Extract the (X, Y) coordinate from the center of the cell holding the provided text.  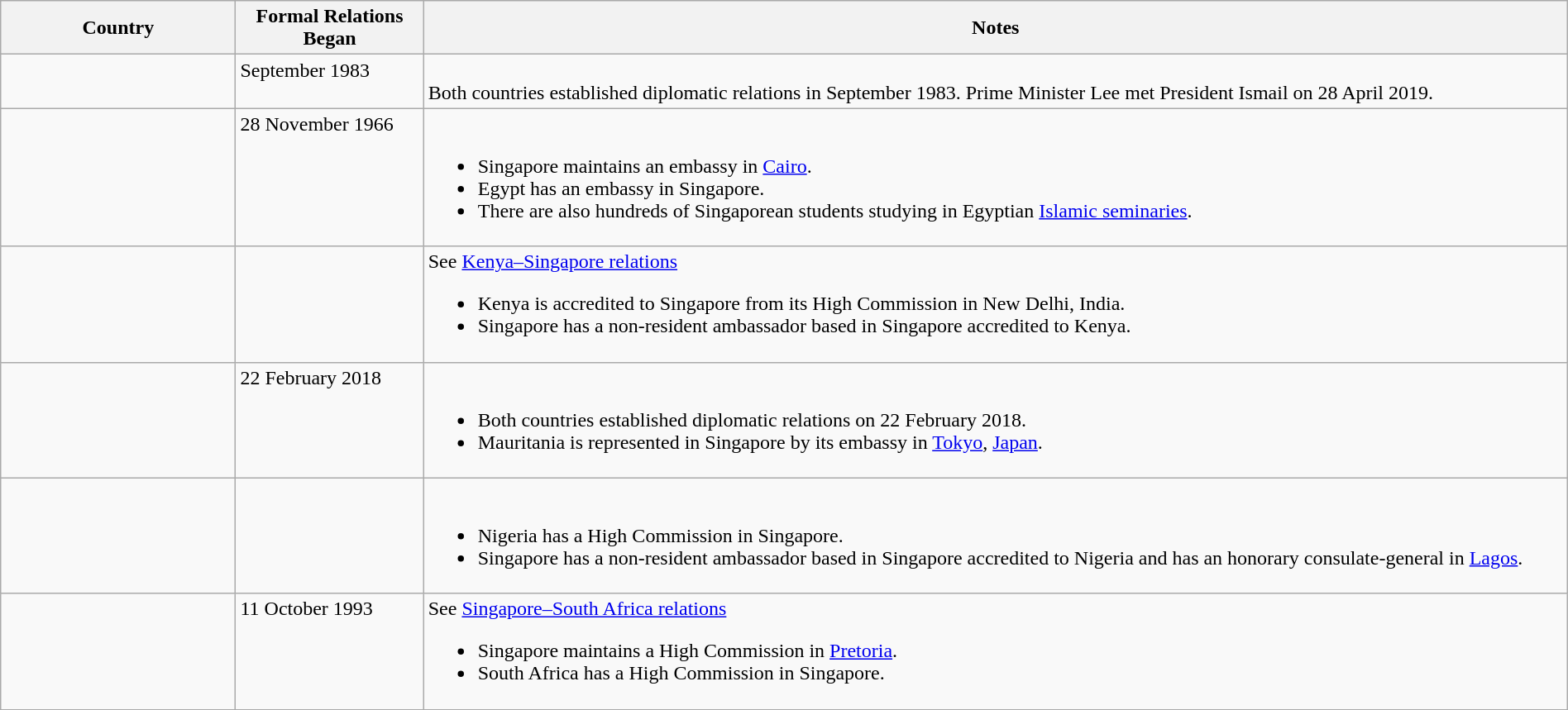
Both countries established diplomatic relations in September 1983. Prime Minister Lee met President Ismail on 28 April 2019. (996, 81)
See Singapore–South Africa relationsSingapore maintains a High Commission in Pretoria.South Africa has a High Commission in Singapore. (996, 651)
Notes (996, 28)
Both countries established diplomatic relations on 22 February 2018.Mauritania is represented in Singapore by its embassy in Tokyo, Japan. (996, 420)
Country (118, 28)
Formal Relations Began (329, 28)
28 November 1966 (329, 177)
September 1983 (329, 81)
22 February 2018 (329, 420)
11 October 1993 (329, 651)
